For the text-containing cell, return its midpoint in [X, Y] coordinate format. 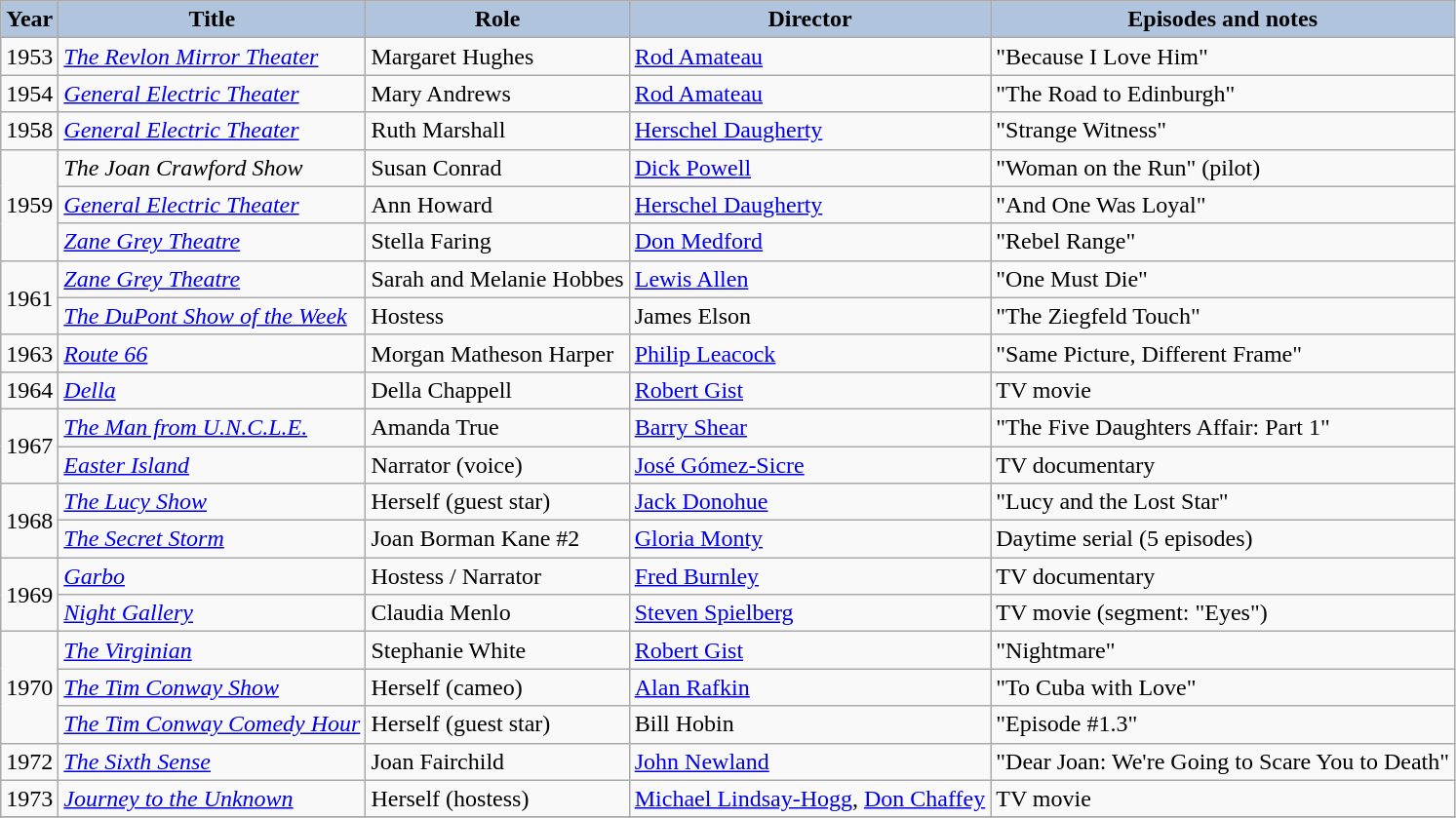
Herself (hostess) [497, 799]
Night Gallery [213, 613]
1972 [29, 761]
José Gómez-Sicre [809, 465]
"And One Was Loyal" [1223, 205]
John Newland [809, 761]
Jack Donohue [809, 502]
Role [497, 19]
"Woman on the Run" (pilot) [1223, 168]
1961 [29, 297]
1953 [29, 57]
Title [213, 19]
The Man from U.N.C.L.E. [213, 427]
"The Five Daughters Affair: Part 1" [1223, 427]
Della [213, 390]
Barry Shear [809, 427]
The Sixth Sense [213, 761]
"One Must Die" [1223, 279]
Director [809, 19]
TV movie (segment: "Eyes") [1223, 613]
The DuPont Show of the Week [213, 316]
"Lucy and the Lost Star" [1223, 502]
Herself (cameo) [497, 687]
Easter Island [213, 465]
Alan Rafkin [809, 687]
Stella Faring [497, 242]
1954 [29, 94]
Morgan Matheson Harper [497, 353]
The Joan Crawford Show [213, 168]
Claudia Menlo [497, 613]
Year [29, 19]
Don Medford [809, 242]
1963 [29, 353]
1967 [29, 446]
"The Ziegfeld Touch" [1223, 316]
Ruth Marshall [497, 131]
"Same Picture, Different Frame" [1223, 353]
Margaret Hughes [497, 57]
The Tim Conway Comedy Hour [213, 724]
"Strange Witness" [1223, 131]
1968 [29, 521]
1958 [29, 131]
Sarah and Melanie Hobbes [497, 279]
The Lucy Show [213, 502]
Amanda True [497, 427]
Michael Lindsay-Hogg, Don Chaffey [809, 799]
Fred Burnley [809, 576]
The Revlon Mirror Theater [213, 57]
Stephanie White [497, 650]
Narrator (voice) [497, 465]
Della Chappell [497, 390]
Mary Andrews [497, 94]
"To Cuba with Love" [1223, 687]
Bill Hobin [809, 724]
Hostess / Narrator [497, 576]
Episodes and notes [1223, 19]
1964 [29, 390]
Joan Fairchild [497, 761]
The Secret Storm [213, 539]
The Virginian [213, 650]
Garbo [213, 576]
Ann Howard [497, 205]
Gloria Monty [809, 539]
1973 [29, 799]
Hostess [497, 316]
Journey to the Unknown [213, 799]
1969 [29, 595]
"Because I Love Him" [1223, 57]
Dick Powell [809, 168]
Susan Conrad [497, 168]
1959 [29, 205]
Route 66 [213, 353]
"Episode #1.3" [1223, 724]
James Elson [809, 316]
"The Road to Edinburgh" [1223, 94]
Daytime serial (5 episodes) [1223, 539]
"Rebel Range" [1223, 242]
1970 [29, 687]
Steven Spielberg [809, 613]
Lewis Allen [809, 279]
Joan Borman Kane #2 [497, 539]
Philip Leacock [809, 353]
"Nightmare" [1223, 650]
The Tim Conway Show [213, 687]
"Dear Joan: We're Going to Scare You to Death" [1223, 761]
